Capture the cell that displays the provided text and extract its (X, Y) central coordinate. 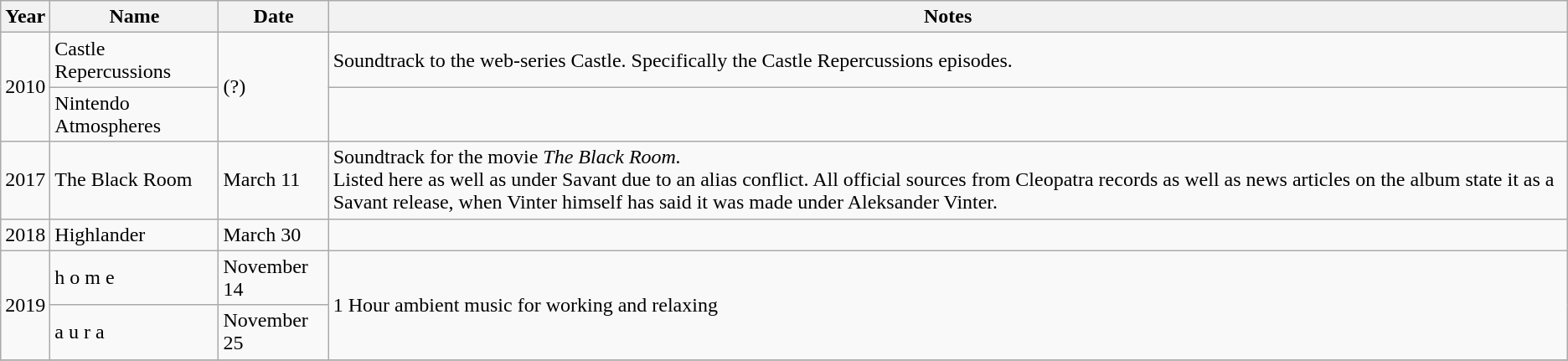
2017 (25, 180)
November 25 (273, 332)
Year (25, 17)
2019 (25, 305)
March 11 (273, 180)
The Black Room (134, 180)
Date (273, 17)
h o m e (134, 278)
Castle Repercussions (134, 60)
2018 (25, 235)
(?) (273, 87)
1 Hour ambient music for working and relaxing (948, 305)
Soundtrack to the web-series Castle. Specifically the Castle Repercussions episodes. (948, 60)
Highlander (134, 235)
March 30 (273, 235)
Notes (948, 17)
November 14 (273, 278)
2010 (25, 87)
Name (134, 17)
Nintendo Atmospheres (134, 114)
a u r a (134, 332)
